Find where the given text appears and provide that cell's center as [X, Y] coordinate. 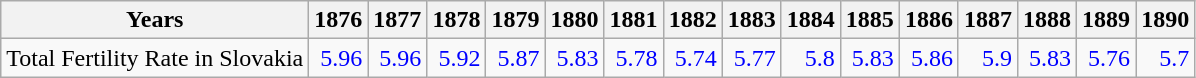
5.87 [516, 58]
1882 [692, 20]
1876 [338, 20]
5.86 [928, 58]
1885 [870, 20]
5.8 [810, 58]
5.74 [692, 58]
1890 [1166, 20]
5.9 [988, 58]
1889 [1106, 20]
1884 [810, 20]
1880 [574, 20]
Total Fertility Rate in Slovakia [155, 58]
5.92 [456, 58]
5.77 [752, 58]
1886 [928, 20]
1883 [752, 20]
1879 [516, 20]
1887 [988, 20]
1888 [1048, 20]
5.78 [634, 58]
5.76 [1106, 58]
Years [155, 20]
1881 [634, 20]
1877 [398, 20]
1878 [456, 20]
5.7 [1166, 58]
